Output the [X, Y] coordinate of the center of the cell containing the given text.  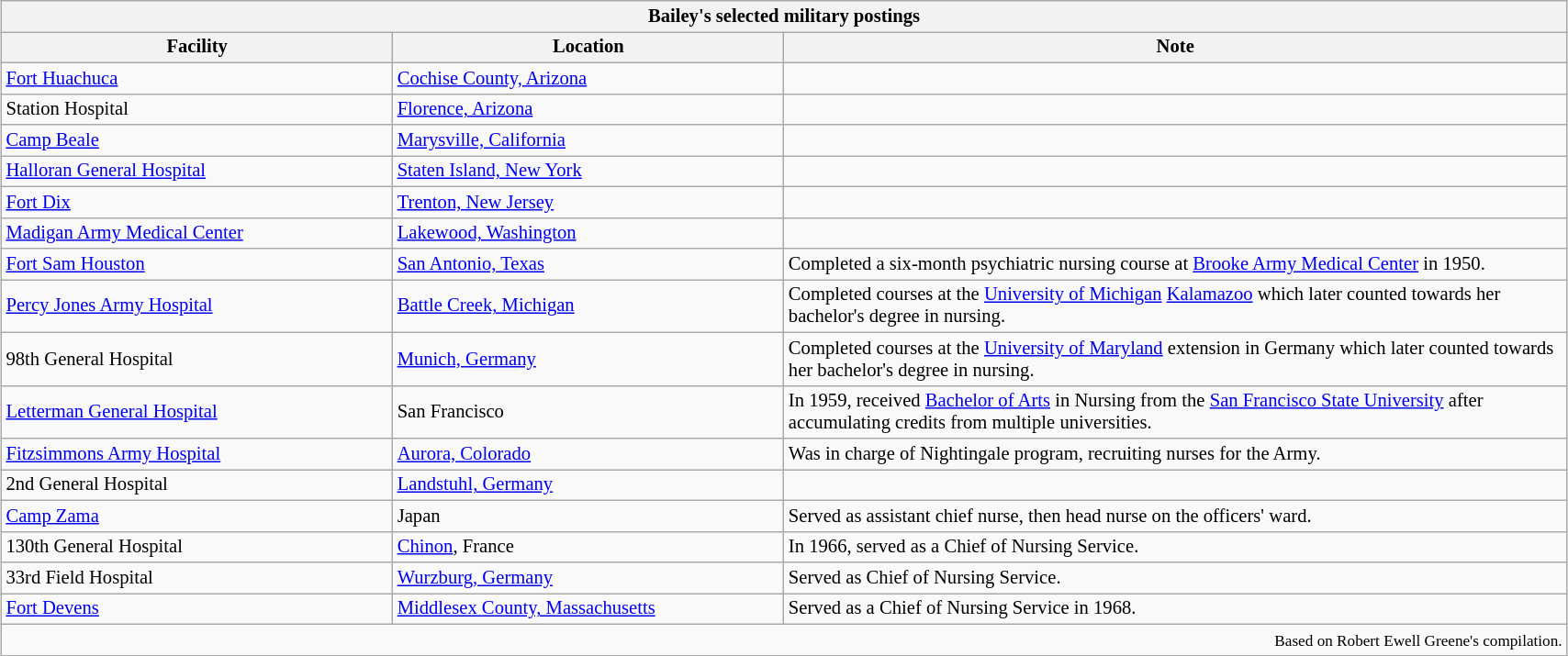
Madigan Army Medical Center [197, 233]
Battle Creek, Michigan [588, 306]
Chinon, France [588, 547]
Completed a six-month psychiatric nursing course at Brooke Army Medical Center in 1950. [1175, 263]
33rd Field Hospital [197, 577]
Served as Chief of Nursing Service. [1175, 577]
Was in charge of Nightingale program, recruiting nurses for the Army. [1175, 454]
Florence, Arizona [588, 109]
In 1966, served as a Chief of Nursing Service. [1175, 547]
Camp Beale [197, 140]
Fort Sam Houston [197, 263]
Station Hospital [197, 109]
Lakewood, Washington [588, 233]
2nd General Hospital [197, 484]
Cochise County, Arizona [588, 78]
Based on Robert Ewell Greene's compilation. [784, 639]
San Francisco [588, 412]
Japan [588, 516]
Completed courses at the University of Michigan Kalamazoo which later counted towards her bachelor's degree in nursing. [1175, 306]
Fitzsimmons Army Hospital [197, 454]
Middlesex County, Massachusetts [588, 608]
Staten Island, New York [588, 171]
San Antonio, Texas [588, 263]
Fort Devens [197, 608]
Landstuhl, Germany [588, 484]
Facility [197, 47]
Halloran General Hospital [197, 171]
Served as assistant chief nurse, then head nurse on the officers' ward. [1175, 516]
Completed courses at the University of Maryland extension in Germany which later counted towards her bachelor's degree in nursing. [1175, 359]
In 1959, received Bachelor of Arts in Nursing from the San Francisco State University after accumulating credits from multiple universities. [1175, 412]
Note [1175, 47]
Fort Dix [197, 202]
Bailey's selected military postings [784, 16]
Percy Jones Army Hospital [197, 306]
Letterman General Hospital [197, 412]
Wurzburg, Germany [588, 577]
130th General Hospital [197, 547]
Camp Zama [197, 516]
Trenton, New Jersey [588, 202]
Location [588, 47]
98th General Hospital [197, 359]
Marysville, California [588, 140]
Fort Huachuca [197, 78]
Aurora, Colorado [588, 454]
Munich, Germany [588, 359]
Served as a Chief of Nursing Service in 1968. [1175, 608]
